Return (X, Y) of the center of cell containing provided text 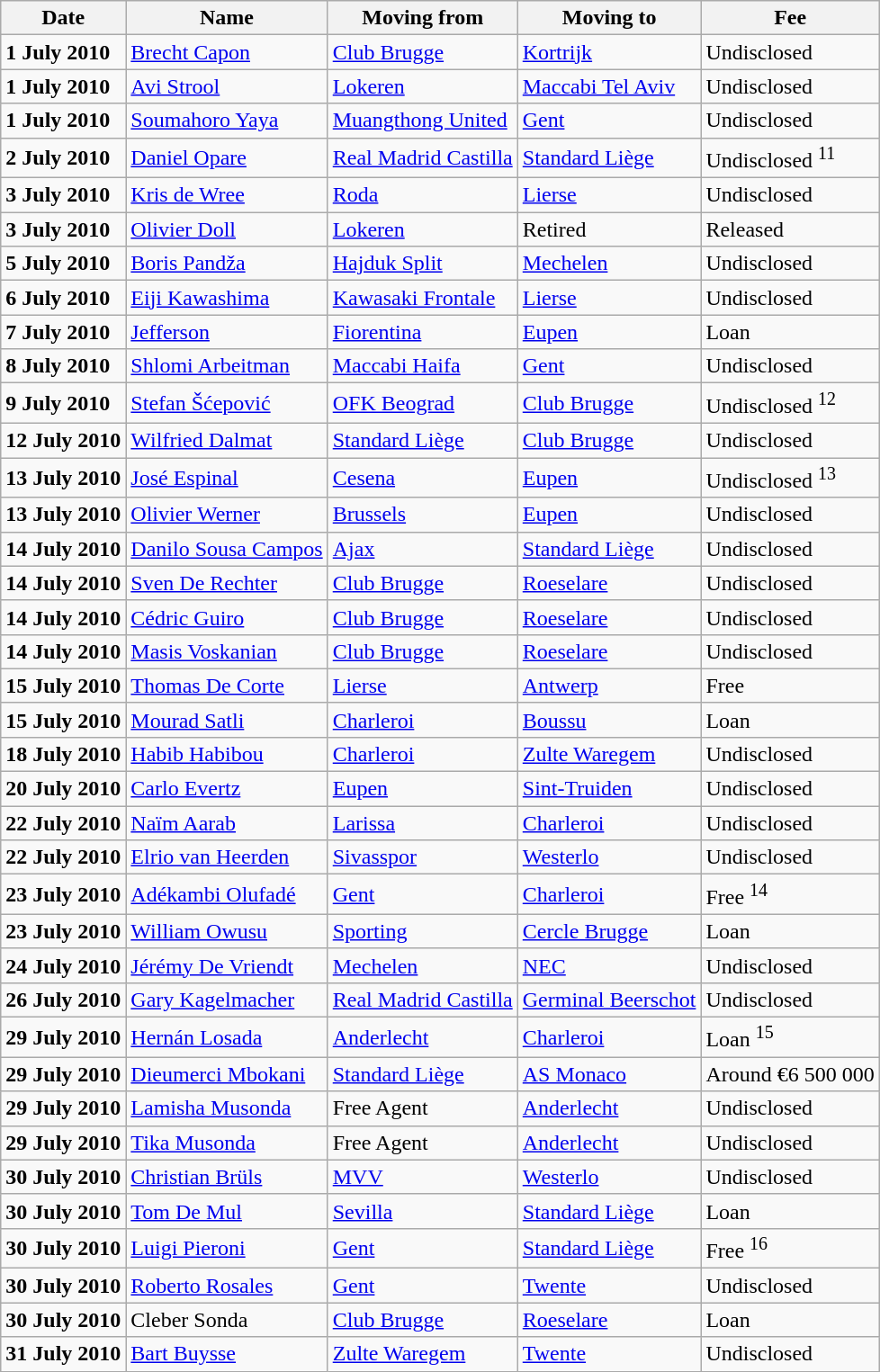
20 July 2010 (63, 789)
Brecht Capon (227, 52)
Jérémy De Vriendt (227, 965)
Retired (609, 229)
AS Monaco (609, 1074)
Daniel Opare (227, 158)
Bart Buysse (227, 1354)
Lamisha Musonda (227, 1108)
8 July 2010 (63, 366)
Free 14 (790, 894)
Kortrijk (609, 52)
Eiji Kawashima (227, 298)
Thomas De Corte (227, 686)
Tom De Mul (227, 1211)
Sporting (423, 931)
Sivasspor (423, 857)
Kris de Wree (227, 195)
Around €6 500 000 (790, 1074)
Ajax (423, 549)
Free 16 (790, 1249)
Dieumerci Mbokani (227, 1074)
Masis Voskanian (227, 651)
Tika Musonda (227, 1143)
Olivier Doll (227, 229)
Wilfried Dalmat (227, 440)
Cédric Guiro (227, 617)
24 July 2010 (63, 965)
Brussels (423, 515)
31 July 2010 (63, 1354)
18 July 2010 (63, 755)
Germinal Beerschot (609, 1000)
Sevilla (423, 1211)
Luigi Pieroni (227, 1249)
Date (63, 18)
Kawasaki Frontale (423, 298)
OFK Beograd (423, 403)
Boussu (609, 720)
Undisclosed 12 (790, 403)
Mourad Satli (227, 720)
Habib Habibou (227, 755)
Roberto Rosales (227, 1286)
Christian Brüls (227, 1177)
Danilo Sousa Campos (227, 549)
Naïm Aarab (227, 823)
Sven De Rechter (227, 583)
José Espinal (227, 479)
Released (790, 229)
Cleber Sonda (227, 1320)
7 July 2010 (63, 332)
5 July 2010 (63, 264)
Elrio van Heerden (227, 857)
26 July 2010 (63, 1000)
Adékambi Olufadé (227, 894)
Hajduk Split (423, 264)
Larissa (423, 823)
Maccabi Tel Aviv (609, 86)
Loan 15 (790, 1038)
Maccabi Haifa (423, 366)
Boris Pandža (227, 264)
Fee (790, 18)
12 July 2010 (63, 440)
Moving from (423, 18)
Gary Kagelmacher (227, 1000)
Fiorentina (423, 332)
Roda (423, 195)
William Owusu (227, 931)
NEC (609, 965)
Cesena (423, 479)
9 July 2010 (63, 403)
Cercle Brugge (609, 931)
Hernán Losada (227, 1038)
Undisclosed 11 (790, 158)
6 July 2010 (63, 298)
Muangthong United (423, 121)
Avi Strool (227, 86)
Sint-Truiden (609, 789)
Undisclosed 13 (790, 479)
Shlomi Arbeitman (227, 366)
Moving to (609, 18)
Name (227, 18)
Free (790, 686)
MVV (423, 1177)
Carlo Evertz (227, 789)
2 July 2010 (63, 158)
Jefferson (227, 332)
Olivier Werner (227, 515)
Antwerp (609, 686)
Stefan Šćepović (227, 403)
Soumahoro Yaya (227, 121)
